Identify which cell holds the provided text, then report its (X, Y) central coordinate. 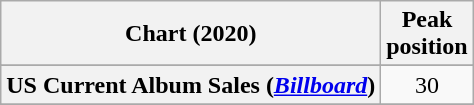
Peak position (427, 34)
US Current Album Sales (Billboard) (191, 85)
Chart (2020) (191, 34)
30 (427, 85)
